Determine the [x, y] coordinate at the center of the cell enclosing the given text.  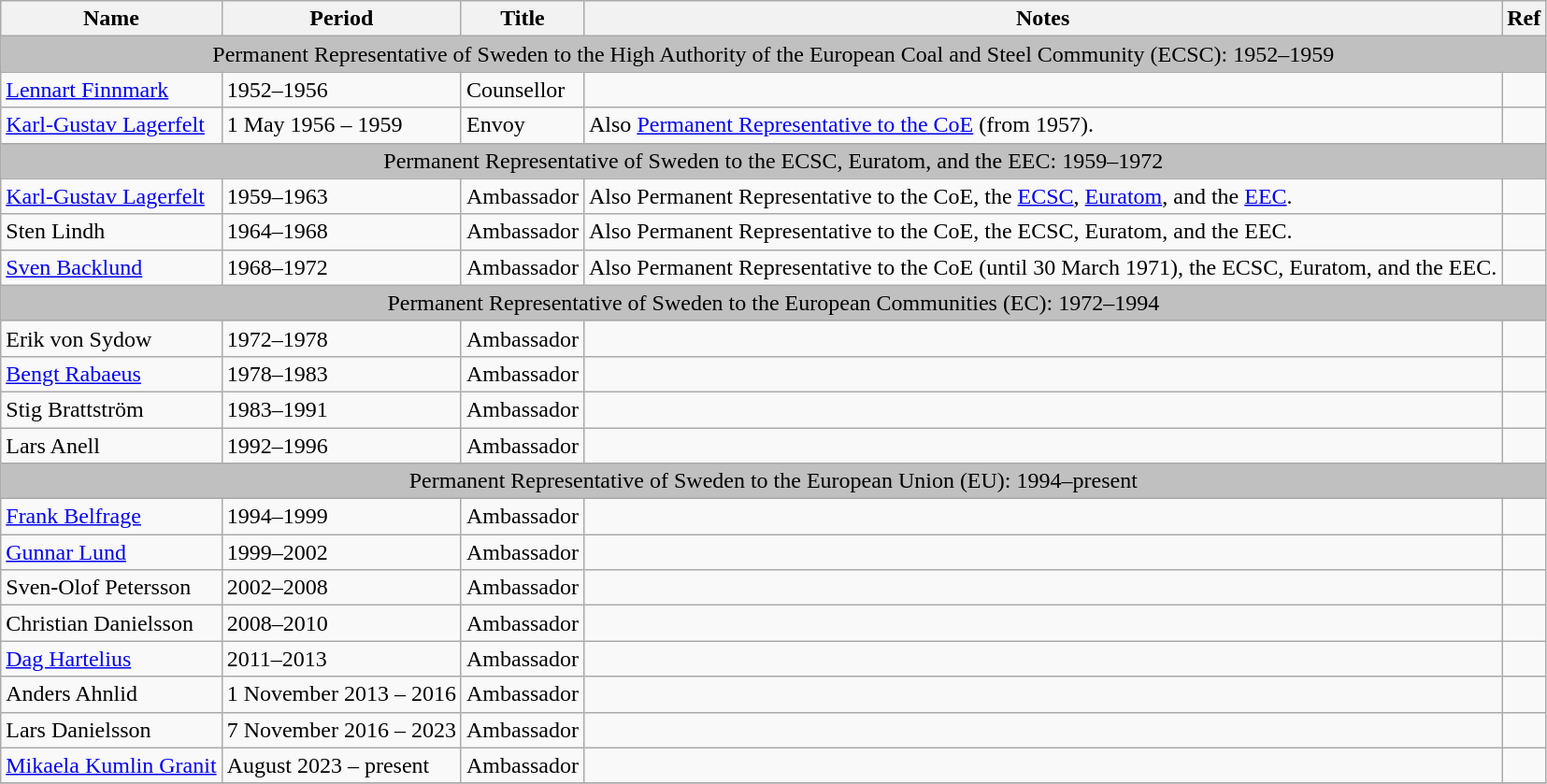
1 May 1956 – 1959 [341, 125]
Sven-Olof Petersson [111, 588]
Christian Danielsson [111, 623]
Lennart Finnmark [111, 90]
Permanent Representative of Sweden to the ECSC, Euratom, and the EEC: 1959–1972 [774, 161]
Mikaela Kumlin Granit [111, 765]
Frank Belfrage [111, 517]
1978–1983 [341, 374]
Erik von Sydow [111, 338]
Sten Lindh [111, 232]
August 2023 – present [341, 765]
1968–1972 [341, 267]
Permanent Representative of Sweden to the European Union (EU): 1994–present [774, 481]
7 November 2016 – 2023 [341, 730]
Name [111, 19]
1994–1999 [341, 517]
1959–1963 [341, 196]
2011–2013 [341, 659]
Also Permanent Representative to the CoE (until 30 March 1971), the ECSC, Euratom, and the EEC. [1042, 267]
2008–2010 [341, 623]
Permanent Representative of Sweden to the European Communities (EC): 1972–1994 [774, 303]
Also Permanent Representative to the CoE (from 1957). [1042, 125]
Counsellor [522, 90]
Ref [1524, 19]
Lars Danielsson [111, 730]
Notes [1042, 19]
Dag Hartelius [111, 659]
1952–1956 [341, 90]
Lars Anell [111, 446]
Stig Brattström [111, 409]
1 November 2013 – 2016 [341, 694]
Sven Backlund [111, 267]
Period [341, 19]
2002–2008 [341, 588]
1983–1991 [341, 409]
1964–1968 [341, 232]
Gunnar Lund [111, 552]
Title [522, 19]
1999–2002 [341, 552]
Bengt Rabaeus [111, 374]
1992–1996 [341, 446]
Envoy [522, 125]
Permanent Representative of Sweden to the High Authority of the European Coal and Steel Community (ECSC): 1952–1959 [774, 54]
Anders Ahnlid [111, 694]
1972–1978 [341, 338]
